Identify which cell holds the provided text, then report its [x, y] central coordinate. 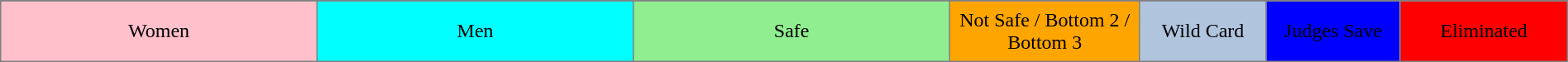
Judges Save [1333, 31]
Eliminated [1484, 31]
Men [475, 31]
Not Safe / Bottom 2 / Bottom 3 [1045, 31]
Women [159, 31]
Wild Card [1202, 31]
Safe [792, 31]
